Return (X, Y) of the center of cell containing provided text 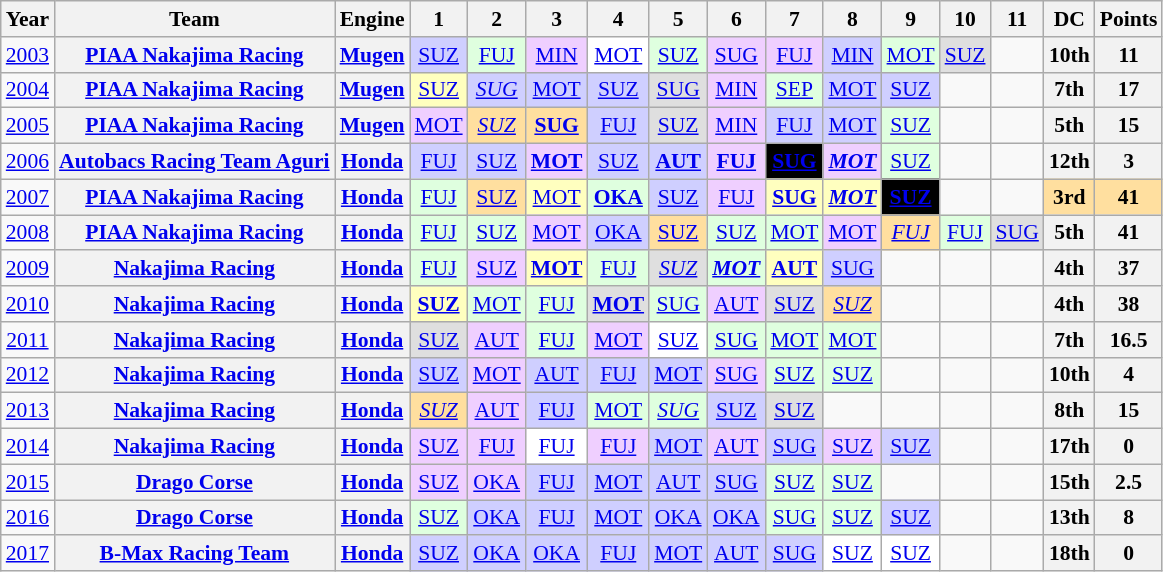
Autobacs Racing Team Aguri (194, 162)
2006 (28, 162)
2014 (28, 447)
Points (1129, 19)
8th (1070, 411)
10 (966, 19)
Engine (372, 19)
12th (1070, 162)
2008 (28, 233)
Team (194, 19)
9 (911, 19)
Year (28, 19)
7 (794, 19)
2004 (28, 90)
2010 (28, 304)
16.5 (1129, 340)
37 (1129, 269)
2007 (28, 197)
17 (1129, 90)
2012 (28, 375)
13th (1070, 518)
2011 (28, 340)
18th (1070, 554)
2013 (28, 411)
2 (497, 19)
B-Max Racing Team (194, 554)
2017 (28, 554)
SEP (794, 90)
17th (1070, 447)
5 (678, 19)
2016 (28, 518)
2009 (28, 269)
15th (1070, 482)
1 (439, 19)
2015 (28, 482)
3rd (1070, 197)
6 (736, 19)
38 (1129, 304)
2003 (28, 55)
DC (1070, 19)
2.5 (1129, 482)
2005 (28, 126)
